Find where the given text appears and provide that cell's center as (x, y) coordinate. 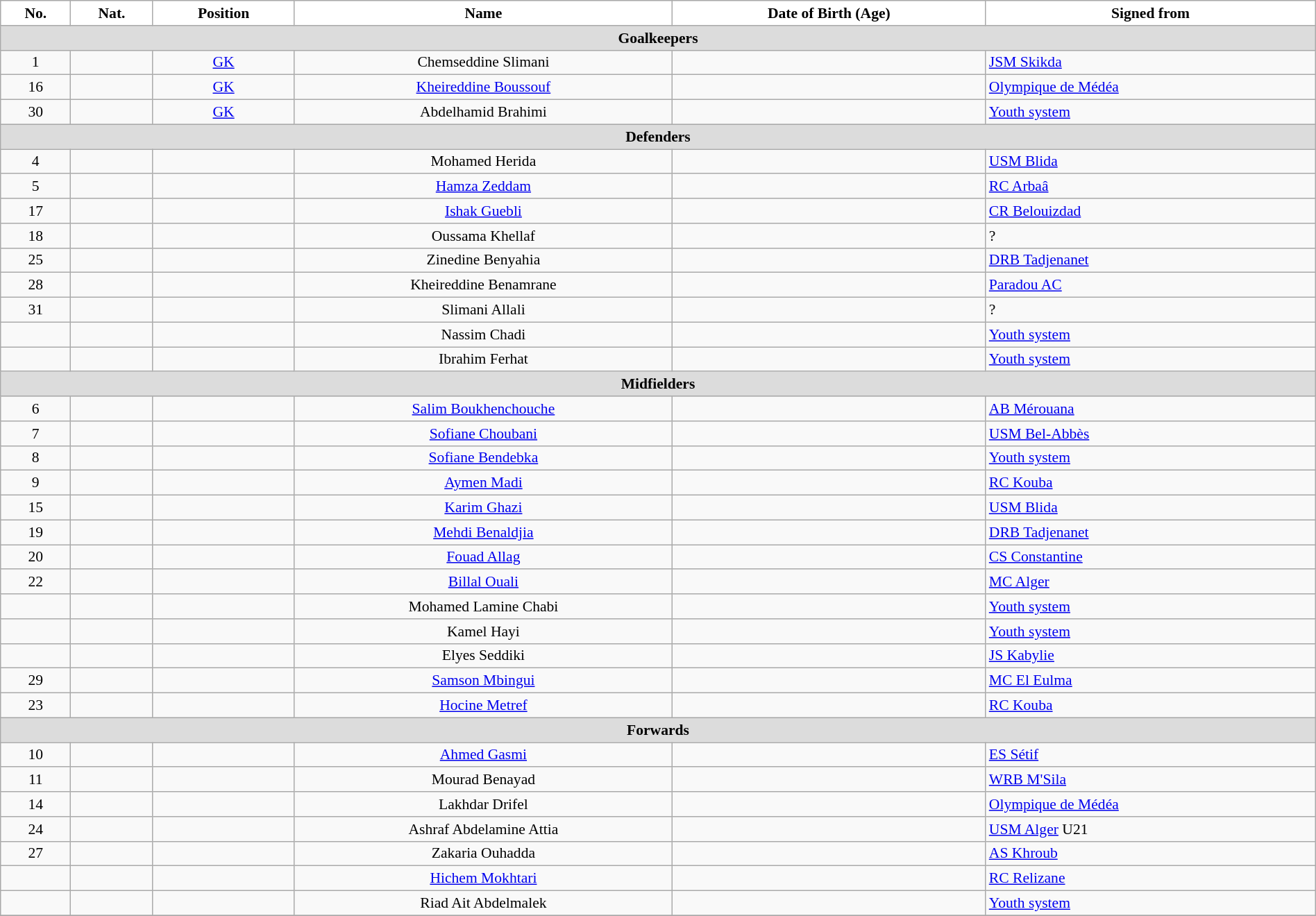
Nat. (112, 13)
9 (36, 483)
Mehdi Benaldjia (483, 532)
Ishak Guebli (483, 211)
19 (36, 532)
Zinedine Benyahia (483, 260)
MC El Eulma (1151, 681)
Goalkeepers (658, 38)
Kheireddine Benamrane (483, 285)
Salim Boukhenchouche (483, 409)
Sofiane Bendebka (483, 458)
20 (36, 557)
28 (36, 285)
Kheireddine Boussouf (483, 87)
Fouad Allag (483, 557)
7 (36, 434)
25 (36, 260)
Midfielders (658, 384)
29 (36, 681)
JS Kabylie (1151, 656)
Name (483, 13)
Mourad Benayad (483, 780)
JSM Skikda (1151, 62)
Kamel Hayi (483, 631)
Slimani Allali (483, 310)
Aymen Madi (483, 483)
No. (36, 13)
Hocine Metref (483, 706)
Elyes Seddiki (483, 656)
Ahmed Gasmi (483, 755)
8 (36, 458)
Mohamed Lamine Chabi (483, 607)
Karim Ghazi (483, 508)
RC Relizane (1151, 879)
Chemseddine Slimani (483, 62)
15 (36, 508)
Hichem Mokhtari (483, 879)
MC Alger (1151, 582)
22 (36, 582)
11 (36, 780)
USM Alger U21 (1151, 829)
14 (36, 804)
Oussama Khellaf (483, 236)
WRB M'Sila (1151, 780)
CR Belouizdad (1151, 211)
Forwards (658, 730)
23 (36, 706)
24 (36, 829)
Ibrahim Ferhat (483, 359)
31 (36, 310)
Position (223, 13)
10 (36, 755)
Defenders (658, 137)
AS Khroub (1151, 854)
27 (36, 854)
USM Bel-Abbès (1151, 434)
RC Arbaâ (1151, 187)
Nassim Chadi (483, 334)
30 (36, 112)
5 (36, 187)
4 (36, 162)
CS Constantine (1151, 557)
Hamza Zeddam (483, 187)
Riad Ait Abdelmalek (483, 904)
Signed from (1151, 13)
Lakhdar Drifel (483, 804)
Billal Ouali (483, 582)
6 (36, 409)
1 (36, 62)
18 (36, 236)
Sofiane Choubani (483, 434)
Abdelhamid Brahimi (483, 112)
Mohamed Herida (483, 162)
AB Mérouana (1151, 409)
17 (36, 211)
Zakaria Ouhadda (483, 854)
ES Sétif (1151, 755)
16 (36, 87)
Samson Mbingui (483, 681)
Paradou AC (1151, 285)
Ashraf Abdelamine Attia (483, 829)
Date of Birth (Age) (829, 13)
